Capture the cell that displays the provided text and extract its [X, Y] central coordinate. 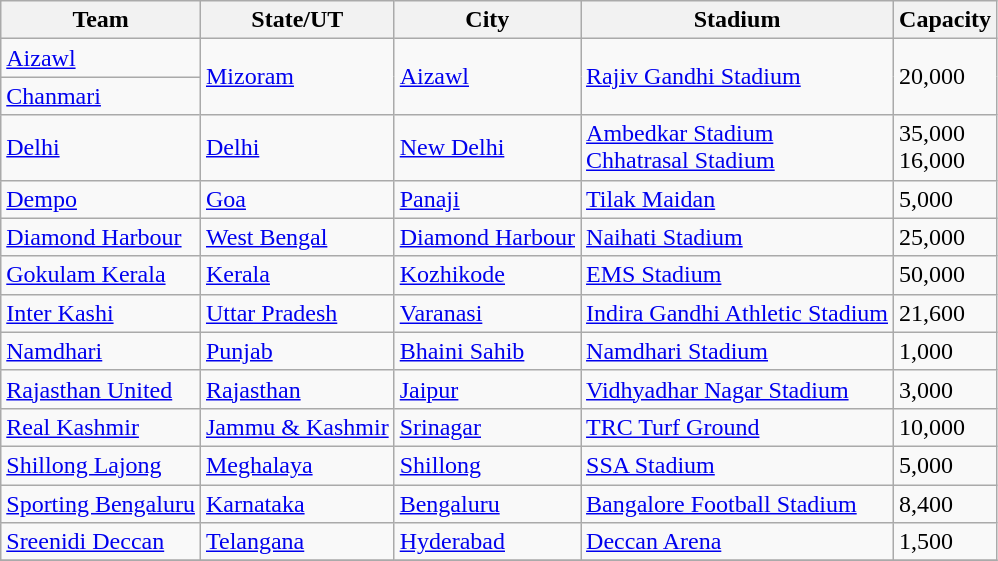
Panaji [487, 199]
Gokulam Kerala [101, 275]
Shillong Lajong [101, 465]
10,000 [946, 427]
Tilak Maidan [738, 199]
25,000 [946, 237]
Shillong [487, 465]
21,600 [946, 313]
Punjab [297, 351]
New Delhi [487, 148]
Bengaluru [487, 503]
EMS Stadium [738, 275]
Inter Kashi [101, 313]
35,000 16,000 [946, 148]
Bangalore Football Stadium [738, 503]
Rajasthan United [101, 389]
Sreenidi Deccan [101, 542]
Sporting Bengaluru [101, 503]
Goa [297, 199]
1,000 [946, 351]
20,000 [946, 77]
Rajiv Gandhi Stadium [738, 77]
Mizoram [297, 77]
Kerala [297, 275]
50,000 [946, 275]
Telangana [297, 542]
Jammu & Kashmir [297, 427]
Meghalaya [297, 465]
Stadium [738, 20]
Chanmari [101, 96]
Hyderabad [487, 542]
Uttar Pradesh [297, 313]
Ambedkar StadiumChhatrasal Stadium [738, 148]
State/UT [297, 20]
City [487, 20]
Kozhikode [487, 275]
Namdhari Stadium [738, 351]
Varanasi [487, 313]
Indira Gandhi Athletic Stadium [738, 313]
Bhaini Sahib [487, 351]
SSA Stadium [738, 465]
Deccan Arena [738, 542]
Naihati Stadium [738, 237]
8,400 [946, 503]
Team [101, 20]
TRC Turf Ground [738, 427]
Rajasthan [297, 389]
3,000 [946, 389]
Srinagar [487, 427]
1,500 [946, 542]
Dempo [101, 199]
Vidhyadhar Nagar Stadium [738, 389]
Real Kashmir [101, 427]
Karnataka [297, 503]
Jaipur [487, 389]
Capacity [946, 20]
Namdhari [101, 351]
West Bengal [297, 237]
